Determine the [x, y] coordinate at the center of the cell enclosing the given text.  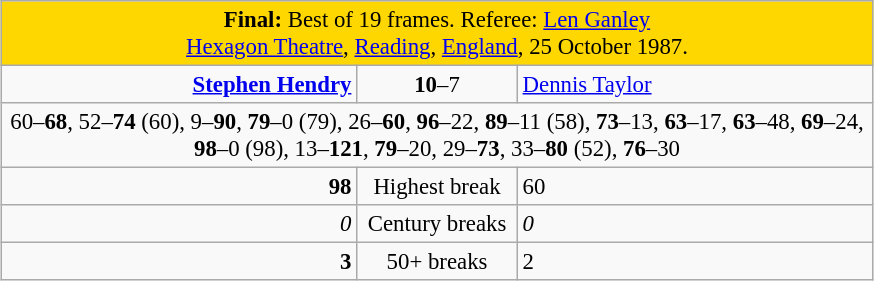
60 [695, 187]
98 [179, 187]
Dennis Taylor [695, 85]
Century breaks [438, 224]
50+ breaks [438, 262]
2 [695, 262]
Final: Best of 19 frames. Referee: Len Ganley Hexagon Theatre, Reading, England, 25 October 1987. [437, 34]
60–68, 52–74 (60), 9–90, 79–0 (79), 26–60, 96–22, 89–11 (58), 73–13, 63–17, 63–48, 69–24, 98–0 (98), 13–121, 79–20, 29–73, 33–80 (52), 76–30 [437, 136]
10–7 [438, 85]
3 [179, 262]
Highest break [438, 187]
Stephen Hendry [179, 85]
